Return (x, y) of the center of cell containing provided text 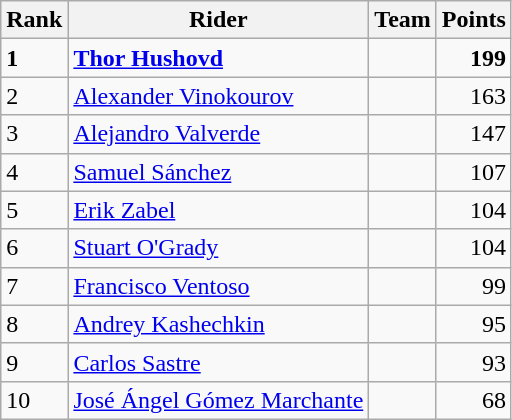
Carlos Sastre (218, 362)
Andrey Kashechkin (218, 324)
199 (474, 58)
9 (34, 362)
10 (34, 400)
5 (34, 210)
8 (34, 324)
68 (474, 400)
4 (34, 172)
Team (403, 20)
99 (474, 286)
107 (474, 172)
3 (34, 134)
163 (474, 96)
7 (34, 286)
Thor Hushovd (218, 58)
Points (474, 20)
2 (34, 96)
Alejandro Valverde (218, 134)
93 (474, 362)
147 (474, 134)
Samuel Sánchez (218, 172)
Erik Zabel (218, 210)
Rank (34, 20)
Rider (218, 20)
6 (34, 248)
Alexander Vinokourov (218, 96)
José Ángel Gómez Marchante (218, 400)
Francisco Ventoso (218, 286)
95 (474, 324)
Stuart O'Grady (218, 248)
1 (34, 58)
